Locate the cell with the specified text and output its (X, Y) center coordinate. 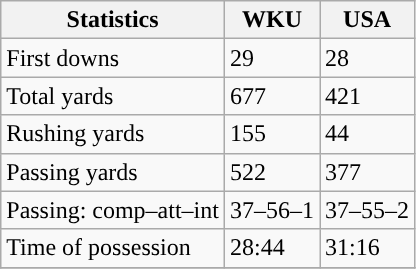
Statistics (113, 20)
Passing: comp–att–int (113, 210)
First downs (113, 58)
37–55–2 (368, 210)
Passing yards (113, 172)
44 (368, 134)
Rushing yards (113, 134)
377 (368, 172)
USA (368, 20)
28 (368, 58)
28:44 (272, 248)
Total yards (113, 96)
WKU (272, 20)
155 (272, 134)
522 (272, 172)
421 (368, 96)
Time of possession (113, 248)
37–56–1 (272, 210)
31:16 (368, 248)
29 (272, 58)
677 (272, 96)
